Capture the cell that displays the provided text and extract its [X, Y] central coordinate. 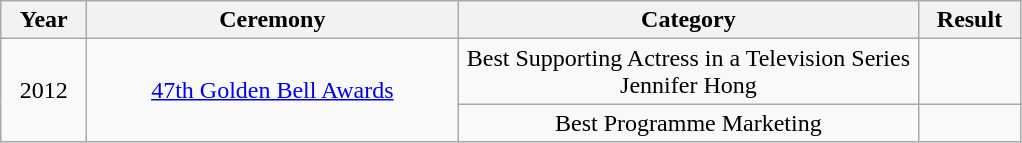
Best Programme Marketing [688, 123]
Ceremony [272, 20]
Year [44, 20]
47th Golden Bell Awards [272, 90]
Category [688, 20]
Best Supporting Actress in a Television Series Jennifer Hong [688, 72]
2012 [44, 90]
Result [970, 20]
